Return the (x, y) coordinate for the center point of the cell that contains the specified text.  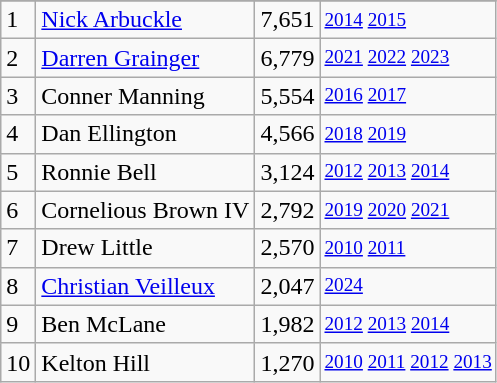
5 (18, 172)
9 (18, 324)
2018 2019 (408, 134)
Christian Veilleux (146, 286)
7 (18, 248)
2010 2011 (408, 248)
4,566 (288, 134)
2,047 (288, 286)
2010 2011 2012 2013 (408, 362)
6,779 (288, 58)
2021 2022 2023 (408, 58)
6 (18, 210)
2024 (408, 286)
Darren Grainger (146, 58)
8 (18, 286)
Dan Ellington (146, 134)
2019 2020 2021 (408, 210)
7,651 (288, 20)
Conner Manning (146, 96)
2014 2015 (408, 20)
2016 2017 (408, 96)
5,554 (288, 96)
Ronnie Bell (146, 172)
3,124 (288, 172)
4 (18, 134)
1 (18, 20)
2,570 (288, 248)
Drew Little (146, 248)
1,982 (288, 324)
Cornelious Brown IV (146, 210)
3 (18, 96)
10 (18, 362)
1,270 (288, 362)
Ben McLane (146, 324)
Kelton Hill (146, 362)
2,792 (288, 210)
Nick Arbuckle (146, 20)
2 (18, 58)
